Capture the cell that displays the provided text and extract its (X, Y) central coordinate. 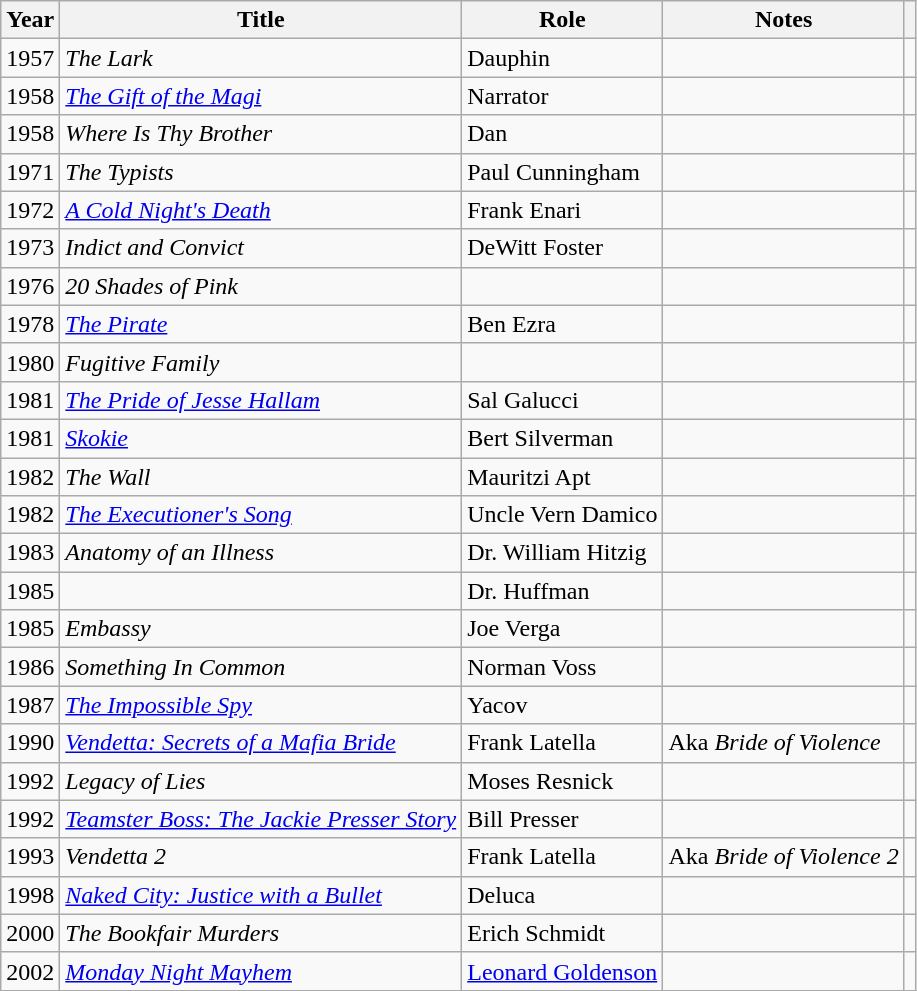
The Pirate (261, 324)
Fugitive Family (261, 362)
Something In Common (261, 667)
Norman Voss (562, 667)
Role (562, 20)
Mauritzi Apt (562, 477)
Bill Presser (562, 819)
Dan (562, 134)
Paul Cunningham (562, 172)
Indict and Convict (261, 248)
Moses Resnick (562, 781)
20 Shades of Pink (261, 286)
1990 (30, 743)
The Bookfair Murders (261, 933)
Legacy of Lies (261, 781)
Embassy (261, 629)
Aka Bride of Violence (784, 743)
Skokie (261, 438)
Naked City: Justice with a Bullet (261, 895)
Sal Galucci (562, 400)
Frank Enari (562, 210)
Uncle Vern Damico (562, 515)
1998 (30, 895)
Aka Bride of Violence 2 (784, 857)
1983 (30, 553)
The Pride of Jesse Hallam (261, 400)
1986 (30, 667)
Bert Silverman (562, 438)
Deluca (562, 895)
1993 (30, 857)
Teamster Boss: The Jackie Presser Story (261, 819)
The Executioner's Song (261, 515)
DeWitt Foster (562, 248)
1972 (30, 210)
Vendetta: Secrets of a Mafia Bride (261, 743)
The Gift of the Magi (261, 96)
Where Is Thy Brother (261, 134)
2002 (30, 971)
Title (261, 20)
The Lark (261, 58)
1971 (30, 172)
Narrator (562, 96)
Dauphin (562, 58)
1987 (30, 705)
Leonard Goldenson (562, 971)
2000 (30, 933)
Monday Night Mayhem (261, 971)
1976 (30, 286)
Year (30, 20)
Anatomy of an Illness (261, 553)
The Typists (261, 172)
A Cold Night's Death (261, 210)
1973 (30, 248)
Notes (784, 20)
Vendetta 2 (261, 857)
Joe Verga (562, 629)
The Wall (261, 477)
1980 (30, 362)
Dr. Huffman (562, 591)
Dr. William Hitzig (562, 553)
Yacov (562, 705)
The Impossible Spy (261, 705)
1957 (30, 58)
Ben Ezra (562, 324)
1978 (30, 324)
Erich Schmidt (562, 933)
